From the cell containing the given text, extract its center point as [X, Y] coordinate. 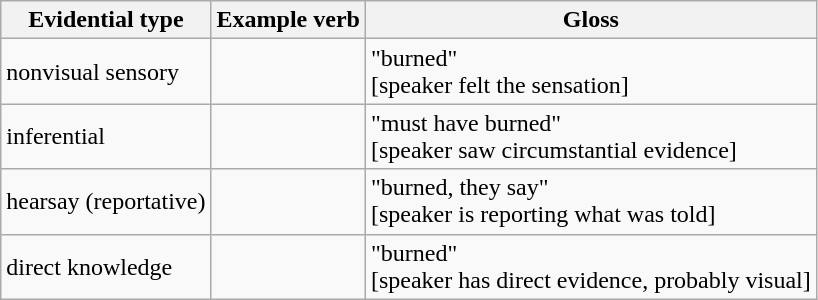
inferential [106, 136]
"must have burned"[speaker saw circumstantial evidence] [590, 136]
"burned"[speaker has direct evidence, probably visual] [590, 266]
Evidential type [106, 20]
Example verb [288, 20]
"burned, they say"[speaker is reporting what was told] [590, 202]
direct knowledge [106, 266]
Gloss [590, 20]
"burned"[speaker felt the sensation] [590, 72]
nonvisual sensory [106, 72]
hearsay (reportative) [106, 202]
